Scan for the cell matching the given text and deliver its (x, y) coordinate at center. 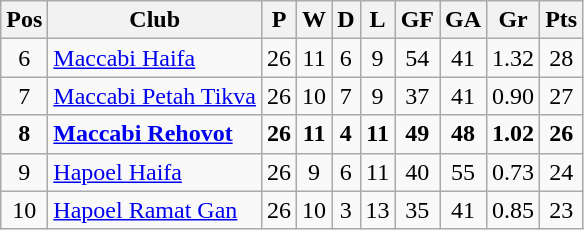
37 (417, 96)
55 (464, 172)
Maccabi Rehovot (155, 134)
35 (417, 210)
1.32 (514, 58)
L (378, 20)
0.85 (514, 210)
27 (562, 96)
3 (346, 210)
Maccabi Petah Tikva (155, 96)
49 (417, 134)
28 (562, 58)
GF (417, 20)
D (346, 20)
13 (378, 210)
Maccabi Haifa (155, 58)
GA (464, 20)
0.90 (514, 96)
54 (417, 58)
Hapoel Ramat Gan (155, 210)
Pos (24, 20)
40 (417, 172)
Hapoel Haifa (155, 172)
24 (562, 172)
P (280, 20)
Pts (562, 20)
0.73 (514, 172)
23 (562, 210)
48 (464, 134)
8 (24, 134)
W (314, 20)
Club (155, 20)
1.02 (514, 134)
4 (346, 134)
Gr (514, 20)
